Extract the [X, Y] coordinate from the center of the cell holding the provided text.  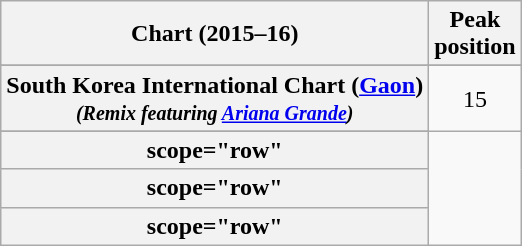
South Korea International Chart (Gaon)(Remix featuring Ariana Grande) [215, 98]
Peakposition [475, 34]
15 [475, 98]
Chart (2015–16) [215, 34]
